Search for the cell housing the specified text and yield its [x, y] center coordinate. 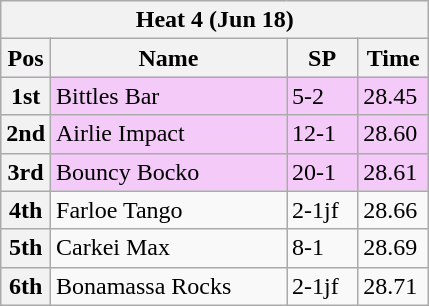
Time [394, 58]
20-1 [322, 172]
4th [26, 210]
28.66 [394, 210]
Bonamassa Rocks [169, 286]
28.60 [394, 134]
2nd [26, 134]
1st [26, 96]
Bouncy Bocko [169, 172]
Name [169, 58]
Farloe Tango [169, 210]
8-1 [322, 248]
6th [26, 286]
28.61 [394, 172]
5th [26, 248]
28.69 [394, 248]
Pos [26, 58]
Carkei Max [169, 248]
SP [322, 58]
Airlie Impact [169, 134]
12-1 [322, 134]
Heat 4 (Jun 18) [215, 20]
28.45 [394, 96]
3rd [26, 172]
28.71 [394, 286]
5-2 [322, 96]
Bittles Bar [169, 96]
